Capture the cell that displays the provided text and extract its [X, Y] central coordinate. 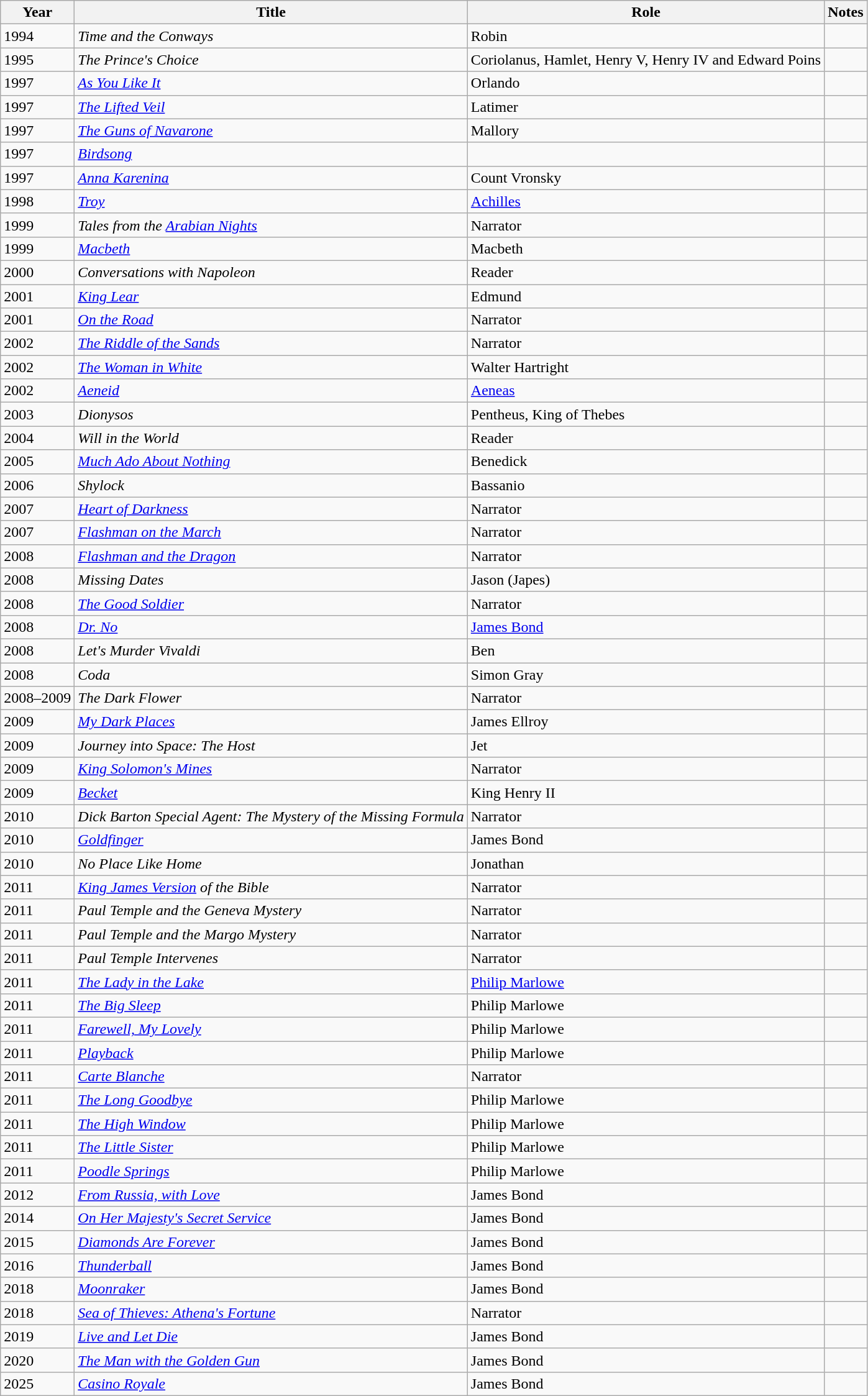
Dionysos [271, 414]
Walter Hartright [646, 367]
Latimer [646, 107]
The Guns of Navarone [271, 130]
Achilles [646, 201]
2019 [37, 1336]
Mallory [646, 130]
2008–2009 [37, 698]
Count Vronsky [646, 178]
Poodle Springs [271, 1171]
Carte Blanche [271, 1077]
2004 [37, 438]
The Prince's Choice [271, 60]
On the Road [271, 320]
Paul Temple and the Margo Mystery [271, 934]
Role [646, 12]
Missing Dates [271, 580]
Dick Barton Special Agent: The Mystery of the Missing Formula [271, 816]
The Riddle of the Sands [271, 344]
The Big Sleep [271, 1005]
Coda [271, 674]
King Lear [271, 296]
Birdsong [271, 154]
Heart of Darkness [271, 509]
Farewell, My Lovely [271, 1029]
Robin [646, 36]
The Woman in White [271, 367]
1995 [37, 60]
Bassanio [646, 485]
Sea of Thieves: Athena's Fortune [271, 1313]
Live and Let Die [271, 1336]
King Solomon's Mines [271, 769]
2020 [37, 1360]
Let's Murder Vivaldi [271, 650]
Diamonds Are Forever [271, 1242]
Title [271, 12]
Jonathan [646, 864]
Jet [646, 746]
1994 [37, 36]
Much Ado About Nothing [271, 462]
Benedick [646, 462]
Aeneid [271, 391]
Journey into Space: The Host [271, 746]
Dr. No [271, 627]
From Russia, with Love [271, 1195]
The Man with the Golden Gun [271, 1360]
2012 [37, 1195]
Orlando [646, 83]
Anna Karenina [271, 178]
The Lifted Veil [271, 107]
My Dark Places [271, 722]
2025 [37, 1384]
Playback [271, 1053]
Notes [846, 12]
Coriolanus, Hamlet, Henry V, Henry IV and Edward Poins [646, 60]
On Her Majesty's Secret Service [271, 1218]
Pentheus, King of Thebes [646, 414]
Paul Temple Intervenes [271, 958]
The Good Soldier [271, 603]
The Little Sister [271, 1147]
Flashman on the March [271, 532]
Simon Gray [646, 674]
2016 [37, 1266]
King Henry II [646, 793]
Casino Royale [271, 1384]
Edmund [646, 296]
Time and the Conways [271, 36]
Will in the World [271, 438]
2003 [37, 414]
2014 [37, 1218]
Tales from the Arabian Nights [271, 225]
The Dark Flower [271, 698]
1998 [37, 201]
Aeneas [646, 391]
No Place Like Home [271, 864]
Ben [646, 650]
Goldfinger [271, 840]
Becket [271, 793]
The Lady in the Lake [271, 982]
The High Window [271, 1124]
2000 [37, 272]
Year [37, 12]
Troy [271, 201]
Moonraker [271, 1289]
Shylock [271, 485]
Flashman and the Dragon [271, 556]
2005 [37, 462]
Jason (Japes) [646, 580]
King James Version of the Bible [271, 887]
Paul Temple and the Geneva Mystery [271, 911]
James Ellroy [646, 722]
2006 [37, 485]
The Long Goodbye [271, 1100]
As You Like It [271, 83]
Conversations with Napoleon [271, 272]
2015 [37, 1242]
Thunderball [271, 1266]
